Return [x, y] of the center of cell containing provided text 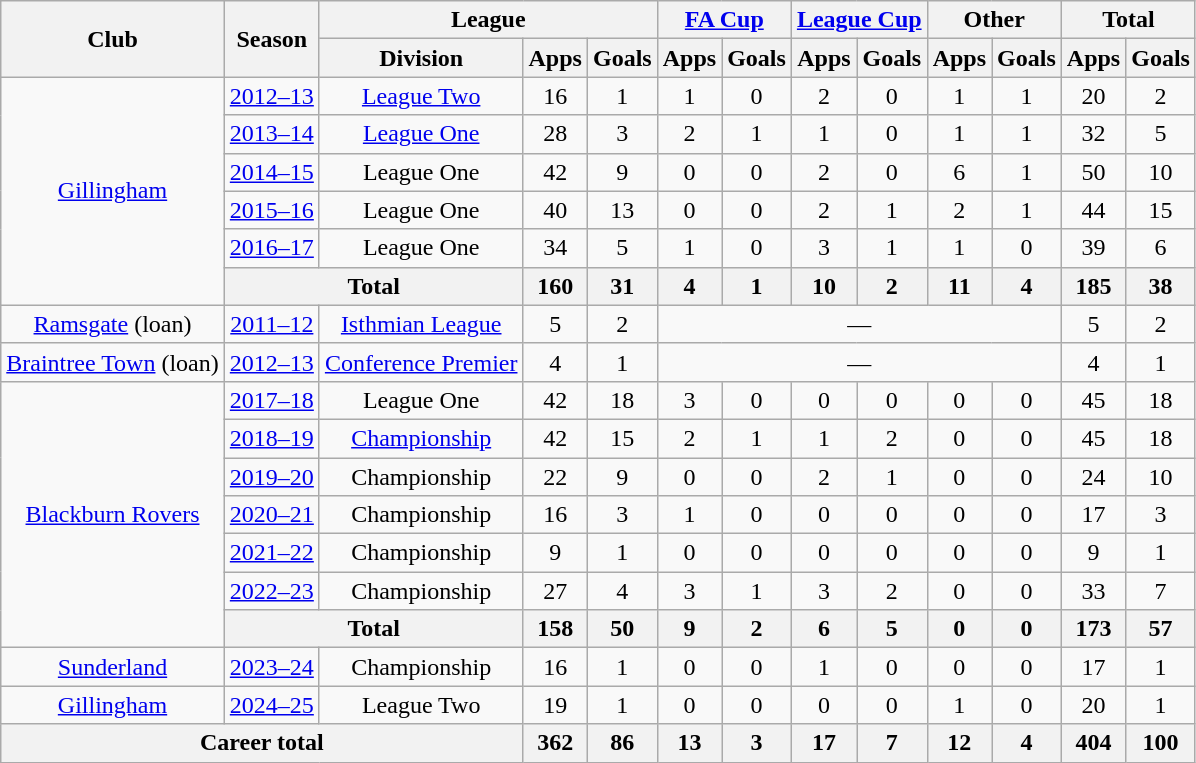
404 [1093, 743]
League [488, 20]
11 [959, 286]
2014–15 [272, 172]
Club [113, 39]
39 [1093, 248]
2023–24 [272, 667]
2024–25 [272, 705]
86 [622, 743]
Other [994, 20]
2016–17 [272, 248]
40 [555, 210]
Braintree Town (loan) [113, 362]
38 [1161, 286]
185 [1093, 286]
Ramsgate (loan) [113, 324]
19 [555, 705]
173 [1093, 629]
FA Cup [724, 20]
158 [555, 629]
57 [1161, 629]
28 [555, 134]
2020–21 [272, 515]
27 [555, 591]
Division [421, 58]
34 [555, 248]
2018–19 [272, 438]
2017–18 [272, 400]
2021–22 [272, 553]
31 [622, 286]
League Cup [859, 20]
Sunderland [113, 667]
Blackburn Rovers [113, 514]
44 [1093, 210]
362 [555, 743]
2011–12 [272, 324]
2022–23 [272, 591]
Isthmian League [421, 324]
Career total [262, 743]
12 [959, 743]
24 [1093, 477]
2013–14 [272, 134]
160 [555, 286]
2015–16 [272, 210]
Conference Premier [421, 362]
100 [1161, 743]
22 [555, 477]
Season [272, 39]
2019–20 [272, 477]
33 [1093, 591]
32 [1093, 134]
